Find where the given text appears and provide that cell's center as [x, y] coordinate. 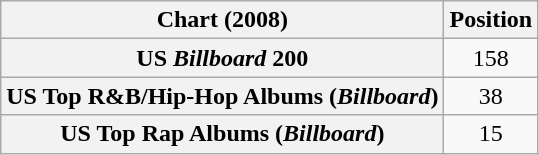
15 [491, 134]
Chart (2008) [222, 20]
US Billboard 200 [222, 58]
158 [491, 58]
US Top R&B/Hip-Hop Albums (Billboard) [222, 96]
38 [491, 96]
US Top Rap Albums (Billboard) [222, 134]
Position [491, 20]
